Search for the cell housing the specified text and yield its (x, y) center coordinate. 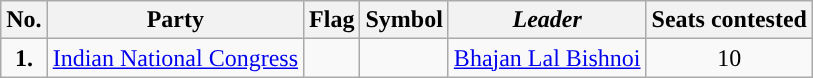
Indian National Congress (175, 58)
Seats contested (729, 20)
1. (24, 58)
Party (175, 20)
Symbol (404, 20)
Bhajan Lal Bishnoi (547, 58)
Flag (332, 20)
Leader (547, 20)
No. (24, 20)
10 (729, 58)
